Search for the cell housing the specified text and yield its [x, y] center coordinate. 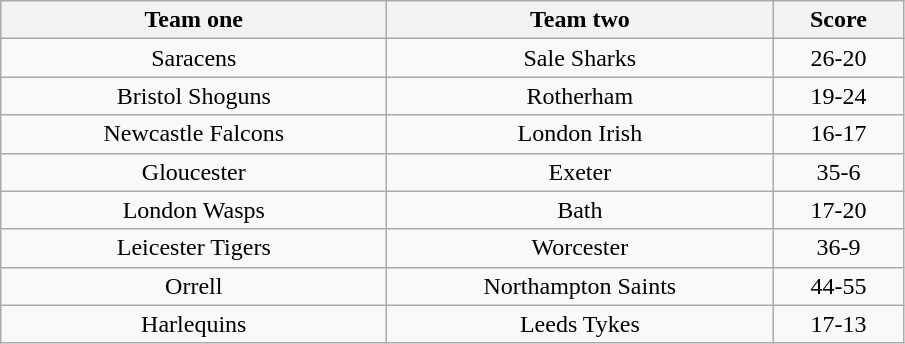
17-13 [838, 324]
35-6 [838, 172]
19-24 [838, 96]
Saracens [194, 58]
Bath [580, 210]
Leeds Tykes [580, 324]
Score [838, 20]
16-17 [838, 134]
Rotherham [580, 96]
Gloucester [194, 172]
17-20 [838, 210]
Newcastle Falcons [194, 134]
26-20 [838, 58]
Leicester Tigers [194, 248]
Northampton Saints [580, 286]
Exeter [580, 172]
London Irish [580, 134]
Sale Sharks [580, 58]
36-9 [838, 248]
London Wasps [194, 210]
Harlequins [194, 324]
44-55 [838, 286]
Team one [194, 20]
Orrell [194, 286]
Worcester [580, 248]
Bristol Shoguns [194, 96]
Team two [580, 20]
